From the cell containing the given text, extract its center point as [X, Y] coordinate. 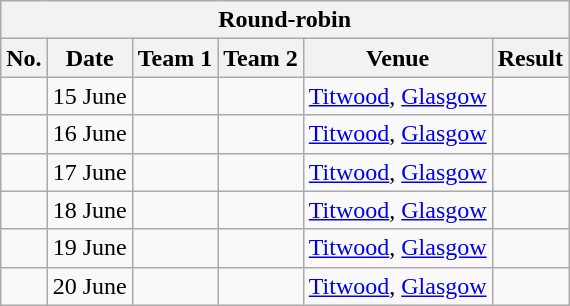
18 June [90, 210]
Round-robin [285, 20]
Date [90, 58]
15 June [90, 96]
20 June [90, 286]
16 June [90, 134]
Venue [398, 58]
17 June [90, 172]
Team 2 [261, 58]
No. [24, 58]
Team 1 [175, 58]
Result [530, 58]
19 June [90, 248]
